Pinpoint the cell where the given text exists, returning its (x, y) midpoint coordinate. 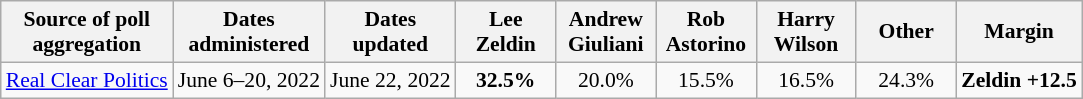
Lee Zeldin (506, 32)
32.5% (506, 80)
Real Clear Politics (87, 80)
Rob Astorino (706, 32)
20.0% (606, 80)
Zeldin +12.5 (1019, 80)
June 22, 2022 (390, 80)
15.5% (706, 80)
16.5% (806, 80)
Harry Wilson (806, 32)
Other (906, 32)
24.3% (906, 80)
Datesadministered (249, 32)
June 6–20, 2022 (249, 80)
Datesupdated (390, 32)
Andrew Giuliani (606, 32)
Margin (1019, 32)
Source of pollaggregation (87, 32)
